Determine the [X, Y] coordinate at the center of the cell enclosing the given text.  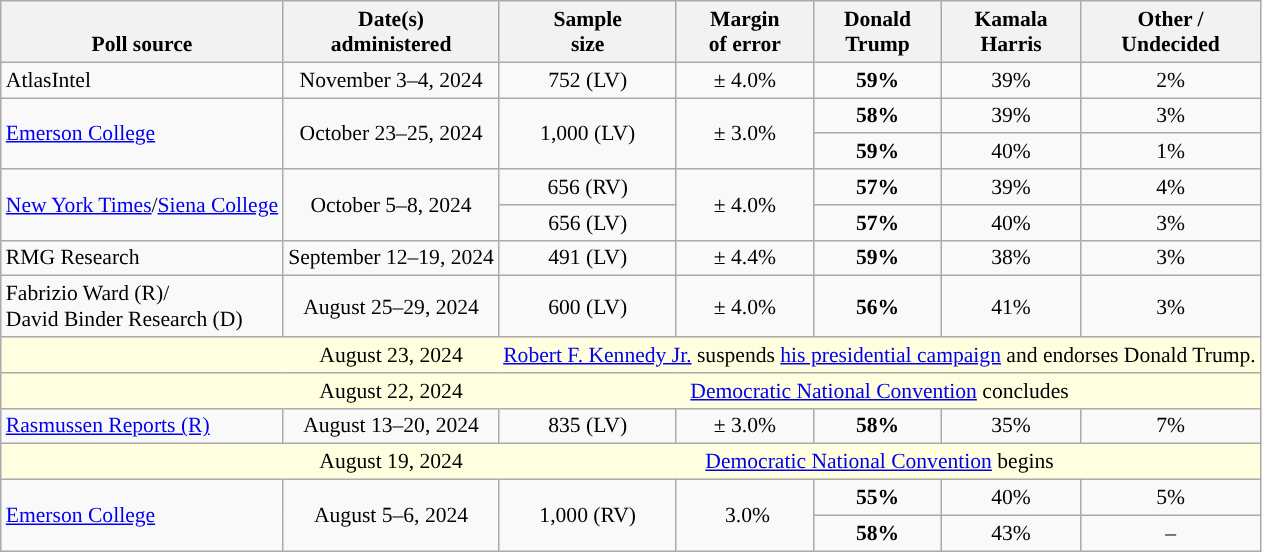
Democratic National Convention begins [880, 462]
43% [1011, 533]
August 23, 2024 [391, 355]
KamalaHarris [1011, 32]
November 3–4, 2024 [391, 80]
Democratic National Convention concludes [880, 391]
RMG Research [142, 258]
835 (LV) [588, 426]
August 13–20, 2024 [391, 426]
October 5–8, 2024 [391, 204]
1,000 (RV) [588, 516]
1% [1170, 152]
3.0% [744, 516]
2% [1170, 80]
New York Times/Siena College [142, 204]
752 (LV) [588, 80]
7% [1170, 426]
Other /Undecided [1170, 32]
± 4.4% [744, 258]
Robert F. Kennedy Jr. suspends his presidential campaign and endorses Donald Trump. [880, 355]
August 19, 2024 [391, 462]
1,000 (LV) [588, 134]
56% [878, 306]
September 12–19, 2024 [391, 258]
656 (RV) [588, 187]
38% [1011, 258]
Rasmussen Reports (R) [142, 426]
491 (LV) [588, 258]
Fabrizio Ward (R)/David Binder Research (D) [142, 306]
35% [1011, 426]
Marginof error [744, 32]
August 25–29, 2024 [391, 306]
Samplesize [588, 32]
4% [1170, 187]
Date(s)administered [391, 32]
August 22, 2024 [391, 391]
600 (LV) [588, 306]
5% [1170, 498]
DonaldTrump [878, 32]
41% [1011, 306]
– [1170, 533]
AtlasIntel [142, 80]
55% [878, 498]
August 5–6, 2024 [391, 516]
October 23–25, 2024 [391, 134]
Poll source [142, 32]
656 (LV) [588, 223]
